Pinpoint the cell where the given text exists, returning its (x, y) midpoint coordinate. 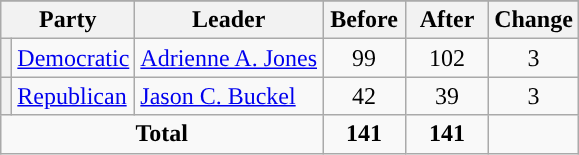
Change (534, 20)
After (448, 20)
99 (364, 58)
Democratic (74, 58)
Adrienne A. Jones (229, 58)
Before (364, 20)
102 (448, 58)
Jason C. Buckel (229, 96)
Total (162, 134)
Republican (74, 96)
39 (448, 96)
42 (364, 96)
Leader (229, 20)
Party (68, 20)
